Find where the given text appears and provide that cell's center as (x, y) coordinate. 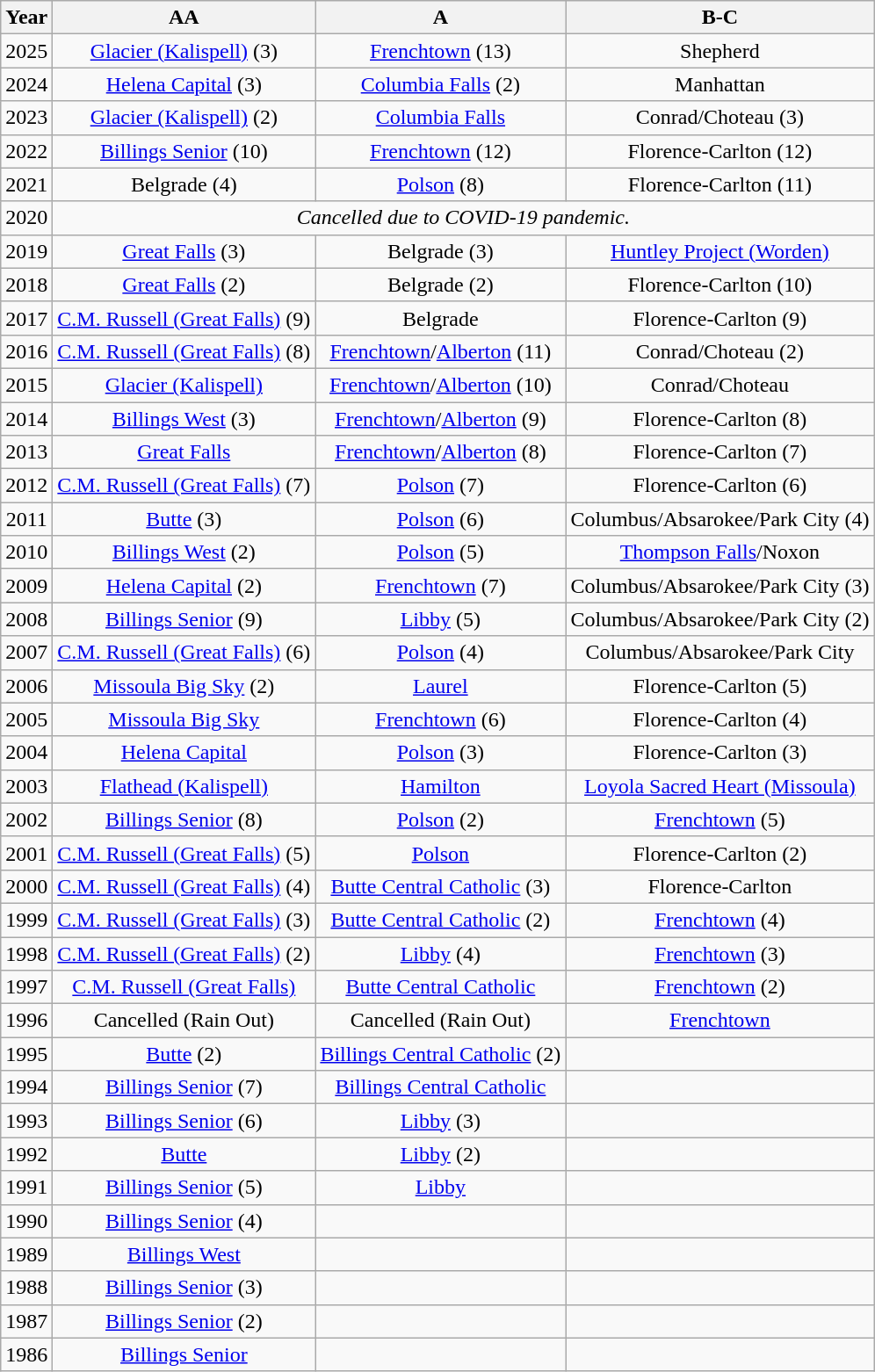
Florence-Carlton (3) (720, 753)
Huntley Project (Worden) (720, 251)
C.M. Russell (Great Falls) (4) (184, 886)
Billings Senior (5) (184, 1188)
Libby (441, 1188)
1994 (26, 1087)
Frenchtown (7) (441, 586)
Belgrade (4) (184, 184)
Butte Central Catholic (441, 987)
Frenchtown (2) (720, 987)
Columbus/Absarokee/Park City (2) (720, 619)
Frenchtown/Alberton (9) (441, 419)
Billings Senior (7) (184, 1087)
Year (26, 18)
Polson (3) (441, 753)
2018 (26, 285)
Columbus/Absarokee/Park City (4) (720, 519)
Belgrade (441, 318)
2013 (26, 452)
AA (184, 18)
Polson (7) (441, 486)
Glacier (Kalispell) (3) (184, 51)
2012 (26, 486)
1986 (26, 1354)
Conrad/Choteau (2) (720, 351)
Polson (441, 853)
Flathead (Kalispell) (184, 786)
2022 (26, 151)
2014 (26, 419)
Billings Central Catholic (441, 1087)
Frenchtown/Alberton (8) (441, 452)
Florence-Carlton (11) (720, 184)
C.M. Russell (Great Falls) (184, 987)
Florence-Carlton (720, 886)
Butte Central Catholic (2) (441, 920)
Columbia Falls (441, 118)
Florence-Carlton (9) (720, 318)
2016 (26, 351)
Helena Capital (3) (184, 84)
Missoula Big Sky (2) (184, 686)
Butte (2) (184, 1054)
Billings West (184, 1254)
Missoula Big Sky (184, 719)
Butte (184, 1154)
C.M. Russell (Great Falls) (7) (184, 486)
Belgrade (2) (441, 285)
Manhattan (720, 84)
2006 (26, 686)
1992 (26, 1154)
Frenchtown (720, 1021)
Shepherd (720, 51)
B-C (720, 18)
Polson (2) (441, 820)
Frenchtown/Alberton (11) (441, 351)
1988 (26, 1288)
Polson (4) (441, 653)
2021 (26, 184)
1998 (26, 953)
Frenchtown (13) (441, 51)
Butte Central Catholic (3) (441, 886)
Florence-Carlton (6) (720, 486)
1999 (26, 920)
Hamilton (441, 786)
Florence-Carlton (2) (720, 853)
Billings West (2) (184, 552)
1993 (26, 1121)
Florence-Carlton (8) (720, 419)
Frenchtown (4) (720, 920)
Florence-Carlton (5) (720, 686)
2010 (26, 552)
Columbus/Absarokee/Park City (3) (720, 586)
Loyola Sacred Heart (Missoula) (720, 786)
Glacier (Kalispell) (2) (184, 118)
Laurel (441, 686)
Great Falls (3) (184, 251)
1996 (26, 1021)
Thompson Falls/Noxon (720, 552)
Billings Senior (3) (184, 1288)
Cancelled due to COVID-19 pandemic. (464, 218)
Libby (4) (441, 953)
Frenchtown (12) (441, 151)
2004 (26, 753)
Helena Capital (184, 753)
2025 (26, 51)
Frenchtown/Alberton (10) (441, 385)
Billings Senior (6) (184, 1121)
2019 (26, 251)
2011 (26, 519)
1991 (26, 1188)
2024 (26, 84)
1987 (26, 1321)
2007 (26, 653)
Billings Senior (9) (184, 619)
2003 (26, 786)
Billings West (3) (184, 419)
Polson (5) (441, 552)
Libby (3) (441, 1121)
C.M. Russell (Great Falls) (3) (184, 920)
Billings Senior (10) (184, 151)
Billings Senior (8) (184, 820)
Columbia Falls (2) (441, 84)
Libby (5) (441, 619)
1995 (26, 1054)
C.M. Russell (Great Falls) (2) (184, 953)
2008 (26, 619)
Florence-Carlton (7) (720, 452)
C.M. Russell (Great Falls) (6) (184, 653)
2000 (26, 886)
Glacier (Kalispell) (184, 385)
Billings Central Catholic (2) (441, 1054)
Conrad/Choteau (3) (720, 118)
Columbus/Absarokee/Park City (720, 653)
Frenchtown (5) (720, 820)
Conrad/Choteau (720, 385)
2023 (26, 118)
2005 (26, 719)
Billings Senior (184, 1354)
Libby (2) (441, 1154)
Frenchtown (3) (720, 953)
Great Falls (184, 452)
Billings Senior (2) (184, 1321)
1990 (26, 1221)
2015 (26, 385)
2002 (26, 820)
A (441, 18)
C.M. Russell (Great Falls) (8) (184, 351)
Butte (3) (184, 519)
Polson (6) (441, 519)
Florence-Carlton (12) (720, 151)
Frenchtown (6) (441, 719)
C.M. Russell (Great Falls) (9) (184, 318)
C.M. Russell (Great Falls) (5) (184, 853)
Florence-Carlton (10) (720, 285)
1989 (26, 1254)
2020 (26, 218)
Polson (8) (441, 184)
2001 (26, 853)
Billings Senior (4) (184, 1221)
2017 (26, 318)
Belgrade (3) (441, 251)
Helena Capital (2) (184, 586)
Florence-Carlton (4) (720, 719)
1997 (26, 987)
2009 (26, 586)
Great Falls (2) (184, 285)
